Search for the cell housing the specified text and yield its (x, y) center coordinate. 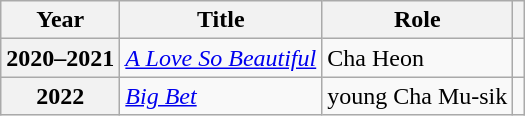
2020–2021 (60, 58)
A Love So Beautiful (221, 58)
Year (60, 20)
Role (418, 20)
Big Bet (221, 96)
Title (221, 20)
Cha Heon (418, 58)
2022 (60, 96)
young Cha Mu-sik (418, 96)
